Pinpoint the cell where the given text exists, returning its [x, y] midpoint coordinate. 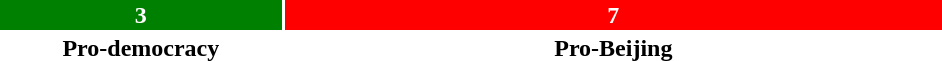
3 [141, 15]
7 [614, 15]
